Scan for the cell matching the given text and deliver its (x, y) coordinate at center. 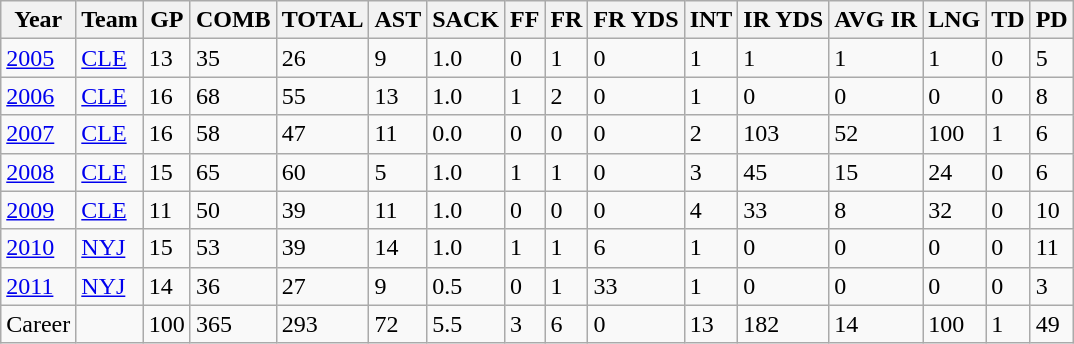
COMB (233, 20)
INT (711, 20)
2006 (38, 96)
TOTAL (322, 20)
0.5 (466, 286)
AST (398, 20)
55 (322, 96)
24 (954, 172)
65 (233, 172)
4 (711, 210)
58 (233, 134)
32 (954, 210)
35 (233, 58)
27 (322, 286)
Team (110, 20)
10 (1052, 210)
TD (1008, 20)
103 (784, 134)
FF (524, 20)
FR (566, 20)
LNG (954, 20)
0.0 (466, 134)
Career (38, 324)
52 (876, 134)
45 (784, 172)
26 (322, 58)
PD (1052, 20)
2009 (38, 210)
2008 (38, 172)
GP (166, 20)
53 (233, 248)
2005 (38, 58)
293 (322, 324)
Year (38, 20)
49 (1052, 324)
72 (398, 324)
AVG IR (876, 20)
60 (322, 172)
SACK (466, 20)
47 (322, 134)
2011 (38, 286)
5.5 (466, 324)
50 (233, 210)
365 (233, 324)
FR YDS (636, 20)
68 (233, 96)
IR YDS (784, 20)
182 (784, 324)
2010 (38, 248)
2007 (38, 134)
36 (233, 286)
